Locate the cell with the specified text and output its [x, y] center coordinate. 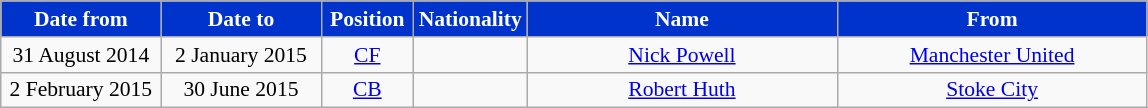
CB [368, 90]
Nationality [470, 19]
Manchester United [992, 55]
Name [682, 19]
2 February 2015 [81, 90]
Stoke City [992, 90]
Nick Powell [682, 55]
Date to [241, 19]
Robert Huth [682, 90]
Position [368, 19]
31 August 2014 [81, 55]
CF [368, 55]
2 January 2015 [241, 55]
From [992, 19]
30 June 2015 [241, 90]
Date from [81, 19]
